Scan for the cell matching the given text and deliver its [X, Y] coordinate at center. 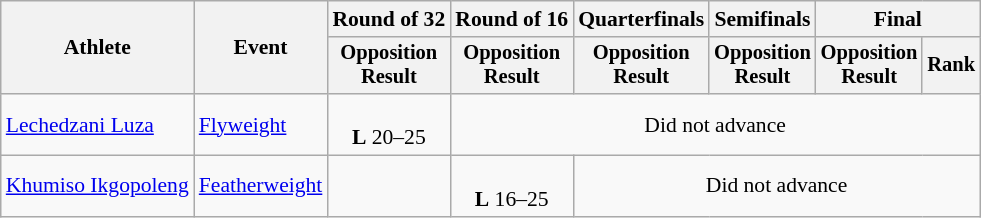
Round of 32 [388, 19]
Round of 16 [512, 19]
L 16–25 [512, 186]
Final [898, 19]
Rank [951, 66]
Athlete [98, 48]
Flyweight [261, 124]
Lechedzani Luza [98, 124]
L 20–25 [388, 124]
Event [261, 48]
Khumiso Ikgopoleng [98, 186]
Quarterfinals [641, 19]
Featherweight [261, 186]
Semifinals [762, 19]
